From the cell containing the given text, extract its center point as (x, y) coordinate. 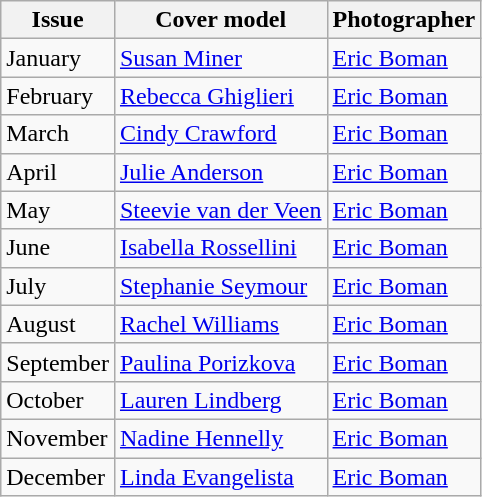
Linda Evangelista (220, 477)
November (58, 438)
Stephanie Seymour (220, 286)
May (58, 210)
October (58, 400)
Rebecca Ghiglieri (220, 96)
June (58, 248)
Photographer (404, 20)
Isabella Rossellini (220, 248)
Issue (58, 20)
Lauren Lindberg (220, 400)
September (58, 362)
Cindy Crawford (220, 134)
Julie Anderson (220, 172)
April (58, 172)
February (58, 96)
Steevie van der Veen (220, 210)
Nadine Hennelly (220, 438)
Paulina Porizkova (220, 362)
Rachel Williams (220, 324)
July (58, 286)
Susan Miner (220, 58)
March (58, 134)
August (58, 324)
December (58, 477)
January (58, 58)
Cover model (220, 20)
